Capture the cell that displays the provided text and extract its [x, y] central coordinate. 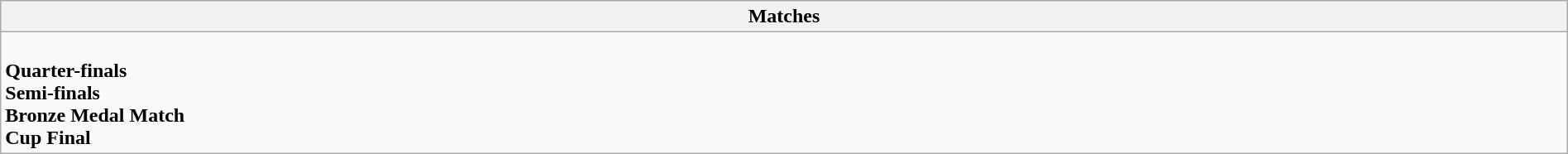
Quarter-finals Semi-finals Bronze Medal Match Cup Final [784, 93]
Matches [784, 17]
